For the text-containing cell, return its midpoint in [X, Y] coordinate format. 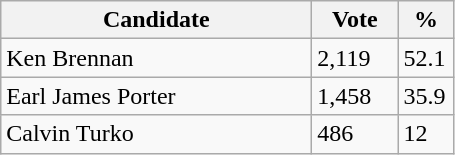
Ken Brennan [156, 58]
% [426, 20]
Earl James Porter [156, 96]
12 [426, 134]
Candidate [156, 20]
1,458 [355, 96]
52.1 [426, 58]
Calvin Turko [156, 134]
35.9 [426, 96]
486 [355, 134]
Vote [355, 20]
2,119 [355, 58]
